From the cell containing the given text, extract its center point as (X, Y) coordinate. 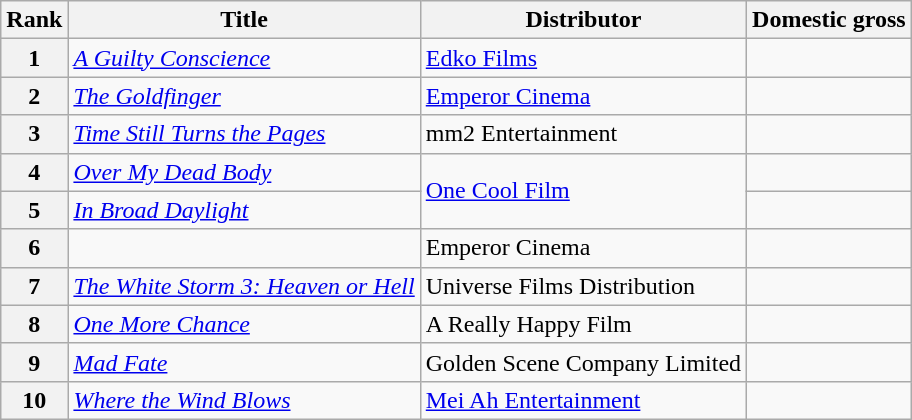
4 (34, 172)
Rank (34, 20)
Golden Scene Company Limited (583, 362)
6 (34, 248)
Domestic gross (830, 20)
One More Chance (244, 324)
Time Still Turns the Pages (244, 134)
Where the Wind Blows (244, 400)
Universe Films Distribution (583, 286)
A Guilty Conscience (244, 58)
A Really Happy Film (583, 324)
7 (34, 286)
mm2 Entertainment (583, 134)
In Broad Daylight (244, 210)
9 (34, 362)
Over My Dead Body (244, 172)
10 (34, 400)
The White Storm 3: Heaven or Hell (244, 286)
Mad Fate (244, 362)
Title (244, 20)
Edko Films (583, 58)
5 (34, 210)
The Goldfinger (244, 96)
8 (34, 324)
1 (34, 58)
One Cool Film (583, 191)
2 (34, 96)
3 (34, 134)
Mei Ah Entertainment (583, 400)
Distributor (583, 20)
